Pinpoint the cell where the given text exists, returning its [x, y] midpoint coordinate. 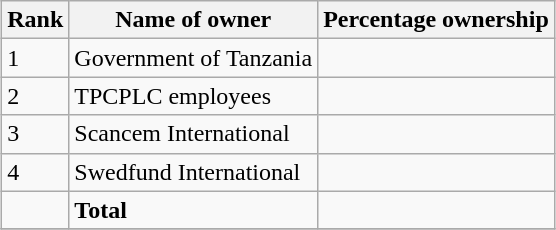
Percentage ownership [436, 20]
Total [194, 210]
Scancem International [194, 134]
Swedfund International [194, 172]
3 [36, 134]
2 [36, 96]
Rank [36, 20]
1 [36, 58]
TPCPLC employees [194, 96]
Name of owner [194, 20]
Government of Tanzania [194, 58]
4 [36, 172]
